Provide the [X, Y] coordinate of the cell's center where the given text is located.  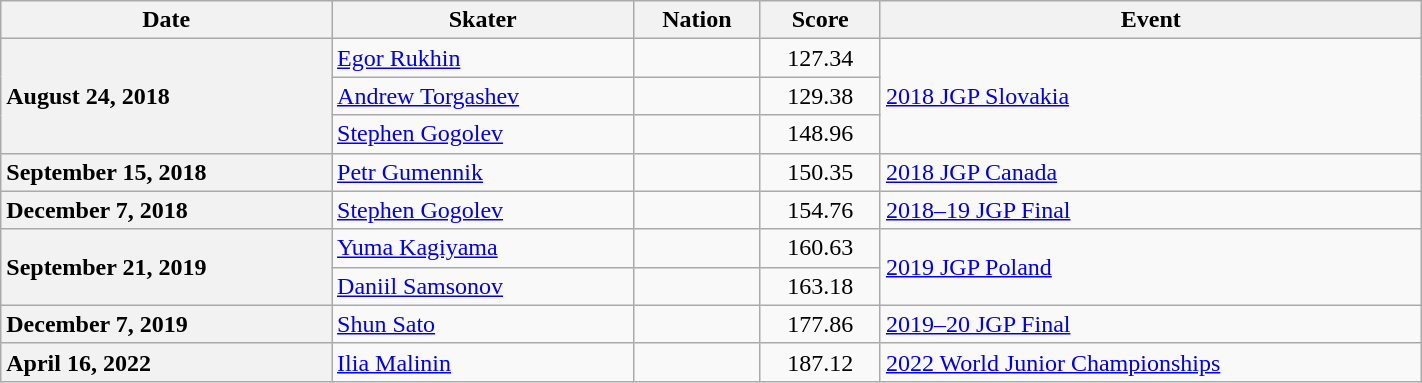
April 16, 2022 [166, 362]
2018–19 JGP Final [1150, 210]
December 7, 2019 [166, 324]
Egor Rukhin [483, 58]
Andrew Torgashev [483, 96]
177.86 [820, 324]
Date [166, 20]
148.96 [820, 134]
160.63 [820, 248]
2018 JGP Slovakia [1150, 96]
Yuma Kagiyama [483, 248]
2022 World Junior Championships [1150, 362]
Score [820, 20]
2018 JGP Canada [1150, 172]
Shun Sato [483, 324]
December 7, 2018 [166, 210]
127.34 [820, 58]
August 24, 2018 [166, 96]
163.18 [820, 286]
Ilia Malinin [483, 362]
2019–20 JGP Final [1150, 324]
187.12 [820, 362]
Event [1150, 20]
Daniil Samsonov [483, 286]
2019 JGP Poland [1150, 267]
Petr Gumennik [483, 172]
Skater [483, 20]
154.76 [820, 210]
September 21, 2019 [166, 267]
Nation [697, 20]
September 15, 2018 [166, 172]
150.35 [820, 172]
129.38 [820, 96]
